Pinpoint the cell where the given text exists, returning its (X, Y) midpoint coordinate. 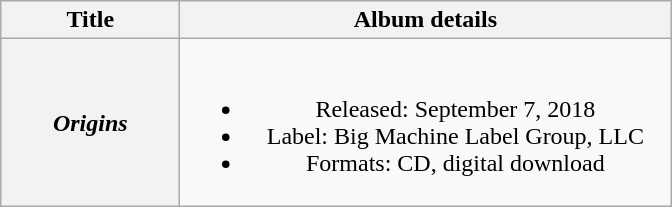
Title (90, 20)
Released: September 7, 2018Label: Big Machine Label Group, LLCFormats: CD, digital download (426, 122)
Album details (426, 20)
Origins (90, 122)
